Search for the cell housing the specified text and yield its (X, Y) center coordinate. 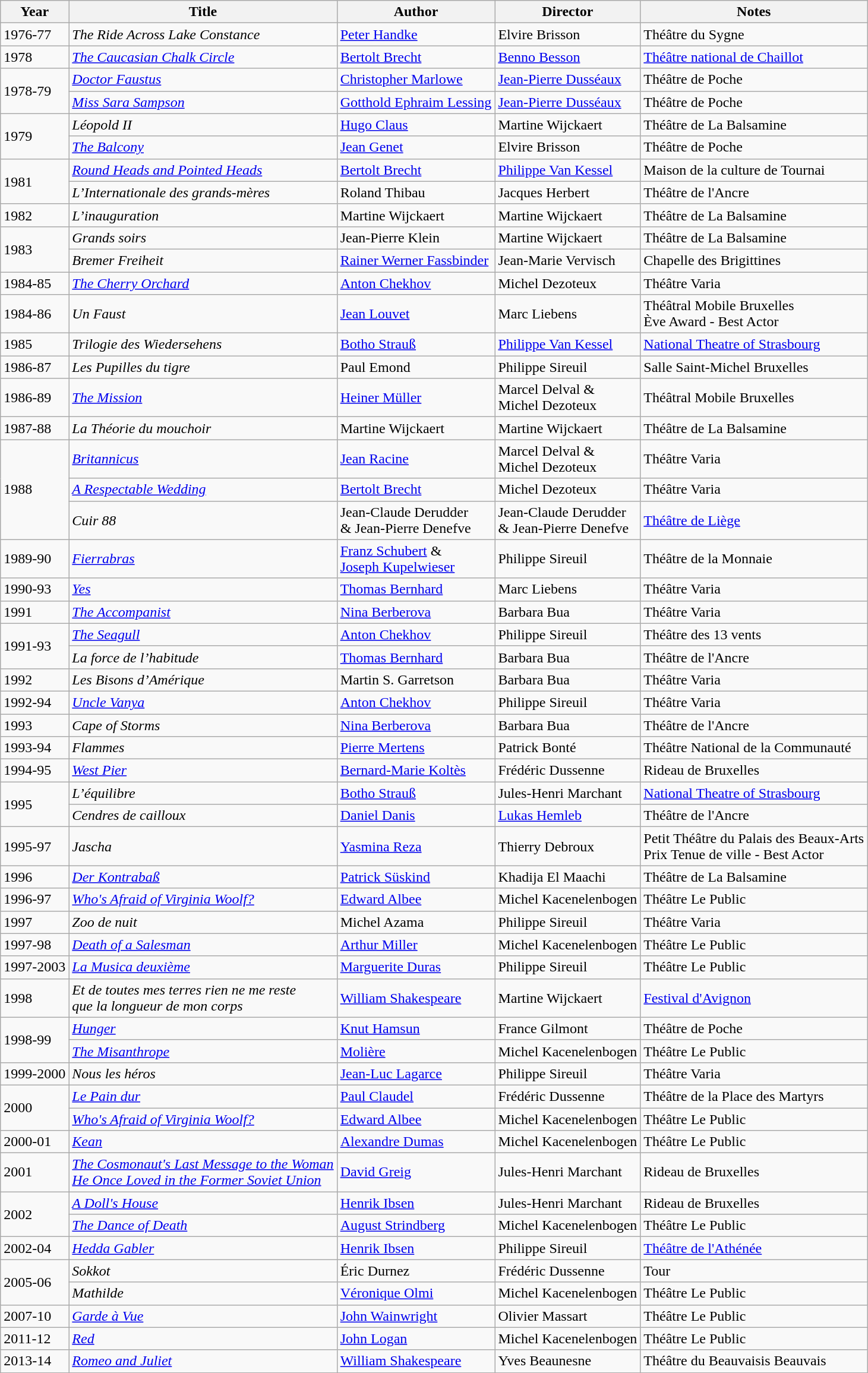
The Dance of Death (203, 1226)
1992 (34, 680)
Salle Saint-Michel Bruxelles (754, 367)
Bremer Freiheit (203, 260)
La Musica deuxième (203, 967)
Les Pupilles du tigre (203, 367)
Théâtre du Beauvaisis Beauvais (754, 1361)
La Théorie du mouchoir (203, 428)
2002 (34, 1214)
Mathilde (203, 1293)
Khadija El Maachi (568, 877)
1986-87 (34, 367)
1998 (34, 998)
France Gilmont (568, 1028)
The Ride Across Lake Constance (203, 34)
1981 (34, 181)
Bernard-Marie Koltès (416, 771)
Martin S. Garretson (416, 680)
Yasmina Reza (416, 846)
Romeo and Juliet (203, 1361)
John Wainwright (416, 1316)
1995 (34, 804)
Jacques Herbert (568, 192)
Heiner Müller (416, 398)
2002-04 (34, 1248)
Théâtre des 13 vents (754, 635)
Jean-Marie Vervisch (568, 260)
Hugo Claus (416, 125)
Miss Sara Sampson (203, 102)
1984-85 (34, 283)
1989-90 (34, 558)
The Misanthrope (203, 1051)
John Logan (416, 1339)
Molière (416, 1051)
Paul Claudel (416, 1096)
Le Pain dur (203, 1096)
2001 (34, 1173)
Alexandre Dumas (416, 1142)
Sokkot (203, 1271)
L’Internationale des grands-mères (203, 192)
Théâtre de la Place des Martyrs (754, 1096)
West Pier (203, 771)
Peter Handke (416, 34)
Author (416, 12)
Jean Racine (416, 459)
David Greig (416, 1173)
1978 (34, 57)
Festival d'Avignon (754, 998)
1997-2003 (34, 967)
1993 (34, 725)
1994-95 (34, 771)
1985 (34, 345)
Véronique Olmi (416, 1293)
Chapelle des Brigittines (754, 260)
1982 (34, 215)
Patrick Süskind (416, 877)
Fierrabras (203, 558)
Jean-Luc Lagarce (416, 1074)
The Mission (203, 398)
Olivier Massart (568, 1316)
1984-86 (34, 314)
Théâtre de la Monnaie (754, 558)
Cendres de cailloux (203, 816)
1978-79 (34, 91)
L’équilibre (203, 793)
The Seagull (203, 635)
1983 (34, 249)
2007-10 (34, 1316)
Garde à Vue (203, 1316)
Doctor Faustus (203, 80)
1997-98 (34, 945)
Lukas Hemleb (568, 816)
Yes (203, 589)
Daniel Danis (416, 816)
Patrick Bonté (568, 748)
Jean-Pierre Klein (416, 238)
Et de toutes mes terres rien ne me reste que la longueur de mon corps (203, 998)
Knut Hamsun (416, 1028)
1999-2000 (34, 1074)
2011-12 (34, 1339)
Arthur Miller (416, 945)
2013-14 (34, 1361)
Théâtre du Sygne (754, 34)
Grands soirs (203, 238)
Benno Besson (568, 57)
Jean Louvet (416, 314)
Marguerite Duras (416, 967)
Pierre Mertens (416, 748)
Hedda Gabler (203, 1248)
1976-77 (34, 34)
Tour (754, 1271)
Jean Genet (416, 147)
1979 (34, 136)
Théâtre national de Chaillot (754, 57)
Uncle Vanya (203, 702)
1998-99 (34, 1040)
Flammes (203, 748)
1996 (34, 877)
Théâtre de l'Athénée (754, 1248)
L’inauguration (203, 215)
Rainer Werner Fassbinder (416, 260)
The Cherry Orchard (203, 283)
Maison de la culture de Tournai (754, 170)
Un Faust (203, 314)
The Caucasian Chalk Circle (203, 57)
1997 (34, 922)
Cuir 88 (203, 520)
Thierry Debroux (568, 846)
Year (34, 12)
Petit Théâtre du Palais des Beaux-ArtsPrix Tenue de ville - Best Actor (754, 846)
Théâtral Mobile BruxellesÈve Award - Best Actor (754, 314)
Paul Emond (416, 367)
Les Bisons d’Amérique (203, 680)
Round Heads and Pointed Heads (203, 170)
Zoo de nuit (203, 922)
1996-97 (34, 899)
Trilogie des Wiedersehens (203, 345)
Franz Schubert & Joseph Kupelwieser (416, 558)
Notes (754, 12)
Léopold II (203, 125)
La force de l’habitude (203, 657)
Cape of Storms (203, 725)
1995-97 (34, 846)
Gotthold Ephraim Lessing (416, 102)
Hunger (203, 1028)
Der Kontrabaß (203, 877)
2000 (34, 1107)
A Doll's House (203, 1203)
1990-93 (34, 589)
2005-06 (34, 1282)
1993-94 (34, 748)
The Balcony (203, 147)
August Strindberg (416, 1226)
Théâtre de Liège (754, 520)
The Cosmonaut's Last Message to the Woman He Once Loved in the Former Soviet Union (203, 1173)
1987-88 (34, 428)
Éric Durnez (416, 1271)
A Respectable Wedding (203, 490)
2000-01 (34, 1142)
1988 (34, 490)
Jascha (203, 846)
1991-93 (34, 646)
Nous les héros (203, 1074)
The Accompanist (203, 612)
Michel Azama (416, 922)
Director (568, 12)
Britannicus (203, 459)
Title (203, 12)
Théâtral Mobile Bruxelles (754, 398)
Yves Beaunesne (568, 1361)
Roland Thibau (416, 192)
Death of a Salesman (203, 945)
1991 (34, 612)
1986-89 (34, 398)
Théâtre National de la Communauté (754, 748)
Christopher Marlowe (416, 80)
Kean (203, 1142)
1992-94 (34, 702)
Red (203, 1339)
